Scan for the cell matching the given text and deliver its [x, y] coordinate at center. 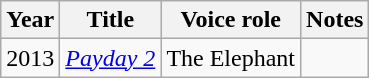
2013 [30, 58]
Payday 2 [110, 58]
Notes [335, 20]
The Elephant [231, 58]
Title [110, 20]
Voice role [231, 20]
Year [30, 20]
